From the cell containing the given text, extract its center point as [X, Y] coordinate. 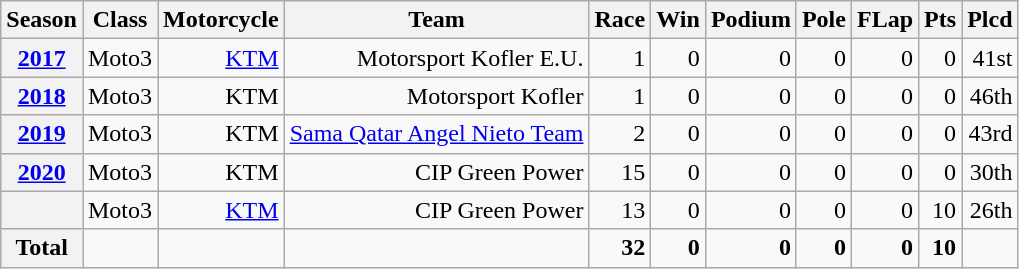
Race [620, 20]
Motorsport Kofler [436, 96]
2 [620, 134]
Team [436, 20]
15 [620, 172]
Motorcycle [222, 20]
Motorsport Kofler E.U. [436, 58]
Sama Qatar Angel Nieto Team [436, 134]
32 [620, 248]
2019 [42, 134]
Win [678, 20]
FLap [884, 20]
Season [42, 20]
43rd [990, 134]
30th [990, 172]
Class [120, 20]
2020 [42, 172]
26th [990, 210]
Total [42, 248]
Pts [940, 20]
46th [990, 96]
2017 [42, 58]
2018 [42, 96]
13 [620, 210]
Pole [824, 20]
41st [990, 58]
Podium [750, 20]
Plcd [990, 20]
